Extract the (x, y) coordinate from the center of the cell holding the provided text.  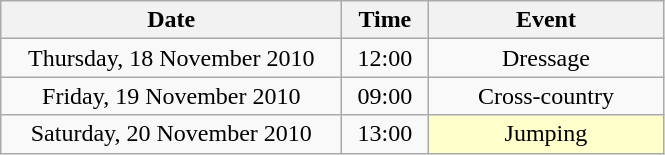
Time (385, 20)
12:00 (385, 58)
Dressage (546, 58)
13:00 (385, 134)
Friday, 19 November 2010 (172, 96)
Jumping (546, 134)
Cross-country (546, 96)
Saturday, 20 November 2010 (172, 134)
Thursday, 18 November 2010 (172, 58)
Date (172, 20)
09:00 (385, 96)
Event (546, 20)
